Output the (X, Y) coordinate of the center of the cell containing the given text.  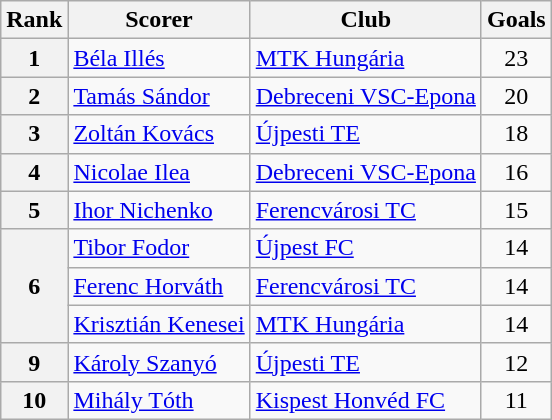
1 (34, 58)
Club (366, 20)
12 (516, 362)
3 (34, 134)
Nicolae Ilea (159, 172)
20 (516, 96)
Kispest Honvéd FC (366, 400)
5 (34, 210)
Tibor Fodor (159, 248)
Újpest FC (366, 248)
Rank (34, 20)
Mihály Tóth (159, 400)
2 (34, 96)
Károly Szanyó (159, 362)
10 (34, 400)
Ferenc Horváth (159, 286)
Goals (516, 20)
4 (34, 172)
Béla Illés (159, 58)
Krisztián Kenesei (159, 324)
Tamás Sándor (159, 96)
18 (516, 134)
23 (516, 58)
Zoltán Kovács (159, 134)
11 (516, 400)
Ihor Nichenko (159, 210)
15 (516, 210)
6 (34, 286)
Scorer (159, 20)
16 (516, 172)
9 (34, 362)
